Pinpoint the cell where the given text exists, returning its [X, Y] midpoint coordinate. 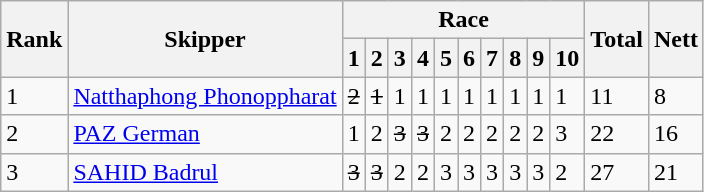
10 [568, 58]
PAZ German [205, 134]
Race [464, 20]
16 [676, 134]
7 [492, 58]
5 [446, 58]
Total [617, 39]
27 [617, 172]
11 [617, 96]
9 [538, 58]
Rank [34, 39]
Natthaphong Phonoppharat [205, 96]
SAHID Badrul [205, 172]
Nett [676, 39]
Skipper [205, 39]
21 [676, 172]
6 [470, 58]
4 [422, 58]
22 [617, 134]
